Capture the cell that displays the provided text and extract its [x, y] central coordinate. 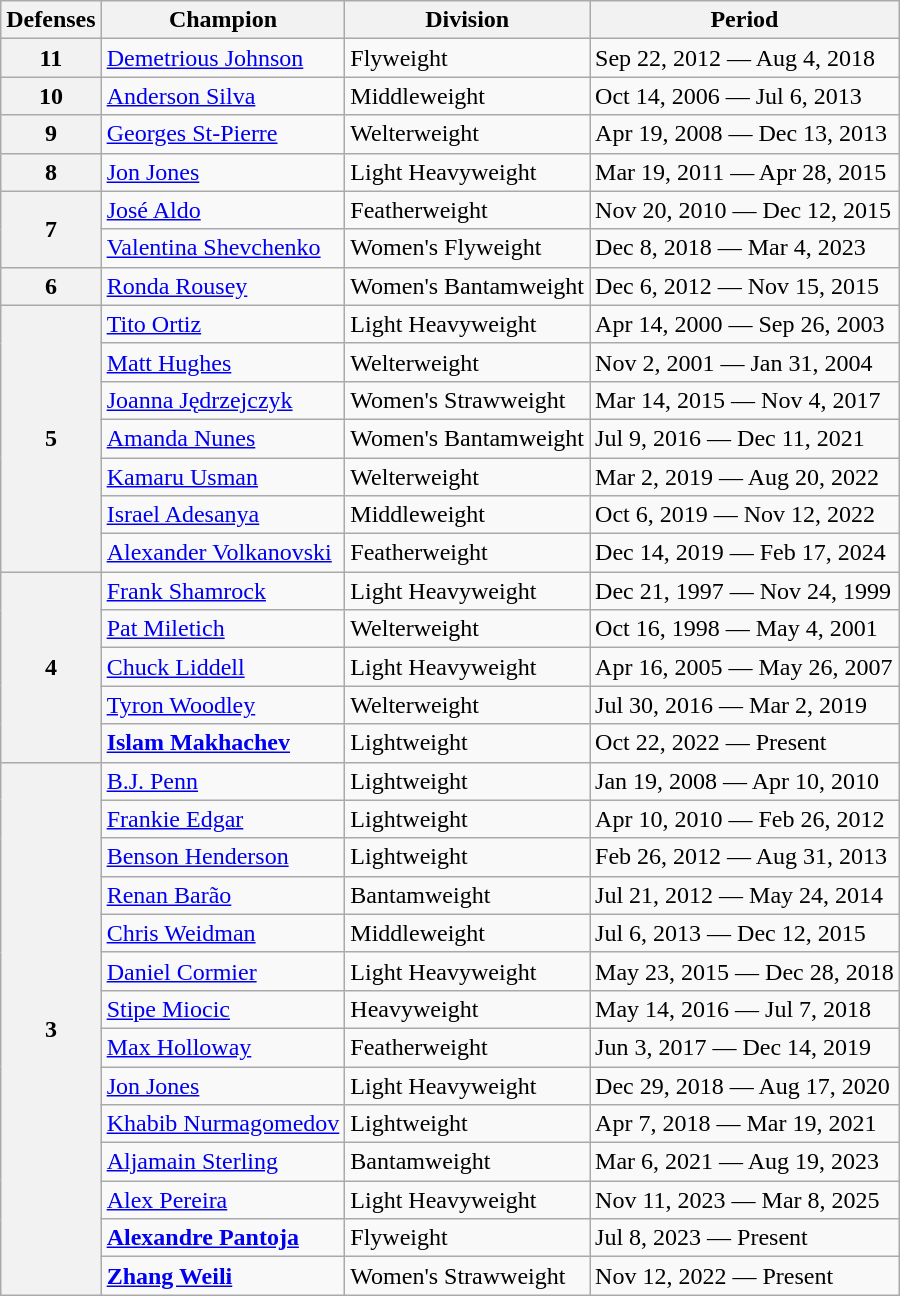
Georges St-Pierre [223, 134]
Valentina Shevchenko [223, 248]
Jul 21, 2012 — May 24, 2014 [745, 895]
Oct 14, 2006 — Jul 6, 2013 [745, 96]
Kamaru Usman [223, 477]
Zhang Weili [223, 1276]
Benson Henderson [223, 857]
May 23, 2015 — Dec 28, 2018 [745, 971]
Jul 6, 2013 — Dec 12, 2015 [745, 933]
Oct 6, 2019 — Nov 12, 2022 [745, 515]
Mar 19, 2011 — Apr 28, 2015 [745, 172]
Islam Makhachev [223, 743]
4 [51, 667]
May 14, 2016 — Jul 7, 2018 [745, 1009]
Alexandre Pantoja [223, 1238]
7 [51, 229]
Apr 16, 2005 — May 26, 2007 [745, 667]
Nov 2, 2001 — Jan 31, 2004 [745, 362]
Champion [223, 20]
Jul 30, 2016 — Mar 2, 2019 [745, 705]
Chuck Liddell [223, 667]
6 [51, 286]
3 [51, 1028]
B.J. Penn [223, 781]
Apr 19, 2008 — Dec 13, 2013 [745, 134]
Nov 20, 2010 — Dec 12, 2015 [745, 210]
Tito Ortiz [223, 324]
Jul 9, 2016 — Dec 11, 2021 [745, 438]
Frankie Edgar [223, 819]
Apr 14, 2000 — Sep 26, 2003 [745, 324]
Nov 11, 2023 — Mar 8, 2025 [745, 1200]
Feb 26, 2012 — Aug 31, 2013 [745, 857]
Pat Miletich [223, 629]
Oct 22, 2022 — Present [745, 743]
Alex Pereira [223, 1200]
Dec 21, 1997 — Nov 24, 1999 [745, 591]
Dec 29, 2018 — Aug 17, 2020 [745, 1085]
Aljamain Sterling [223, 1162]
Apr 10, 2010 — Feb 26, 2012 [745, 819]
Nov 12, 2022 — Present [745, 1276]
Sep 22, 2012 — Aug 4, 2018 [745, 58]
José Aldo [223, 210]
11 [51, 58]
Heavyweight [468, 1009]
Frank Shamrock [223, 591]
Amanda Nunes [223, 438]
Mar 14, 2015 — Nov 4, 2017 [745, 400]
Mar 2, 2019 — Aug 20, 2022 [745, 477]
Daniel Cormier [223, 971]
Jun 3, 2017 — Dec 14, 2019 [745, 1047]
Anderson Silva [223, 96]
Matt Hughes [223, 362]
Max Holloway [223, 1047]
Defenses [51, 20]
Jan 19, 2008 — Apr 10, 2010 [745, 781]
Oct 16, 1998 — May 4, 2001 [745, 629]
8 [51, 172]
Demetrious Johnson [223, 58]
Jul 8, 2023 — Present [745, 1238]
5 [51, 438]
Chris Weidman [223, 933]
Women's Flyweight [468, 248]
Joanna Jędrzejczyk [223, 400]
Dec 14, 2019 — Feb 17, 2024 [745, 553]
Khabib Nurmagomedov [223, 1124]
Period [745, 20]
Renan Barão [223, 895]
Division [468, 20]
Dec 8, 2018 — Mar 4, 2023 [745, 248]
Israel Adesanya [223, 515]
Mar 6, 2021 — Aug 19, 2023 [745, 1162]
10 [51, 96]
Stipe Miocic [223, 1009]
Alexander Volkanovski [223, 553]
9 [51, 134]
Ronda Rousey [223, 286]
Dec 6, 2012 — Nov 15, 2015 [745, 286]
Apr 7, 2018 — Mar 19, 2021 [745, 1124]
Tyron Woodley [223, 705]
